Scan for the cell matching the given text and deliver its (X, Y) coordinate at center. 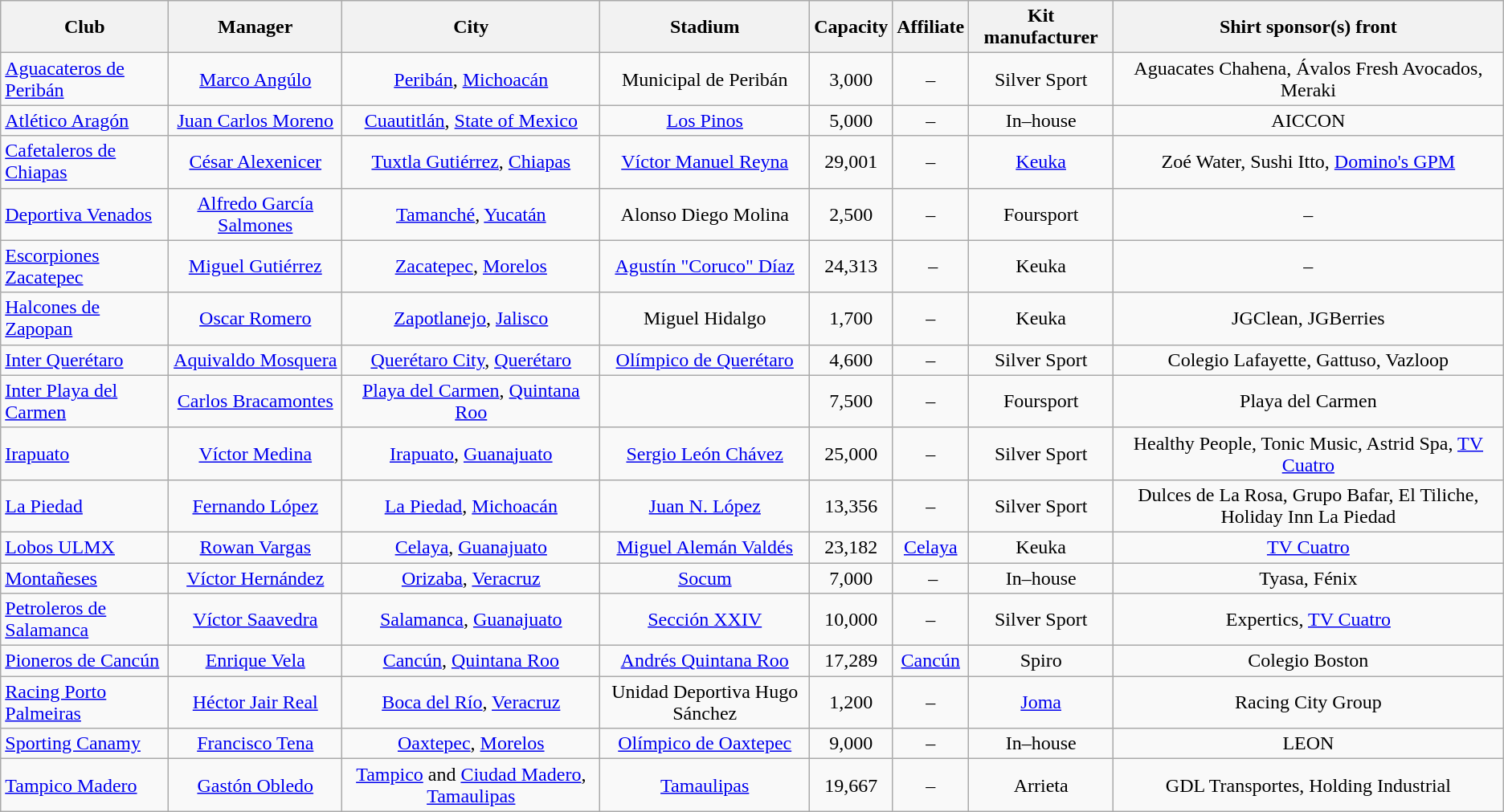
Zapotlanejo, Jalisco (471, 318)
Halcones de Zapopan (85, 318)
La Piedad (85, 506)
1,200 (852, 702)
Healthy People, Tonic Music, Astrid Spa, TV Cuatro (1308, 453)
JGClean, JGBerries (1308, 318)
Zoé Water, Sushi Itto, Domino's GPM (1308, 162)
Peribán, Michoacán (471, 79)
Querétaro City, Querétaro (471, 360)
Cafetaleros de Chiapas (85, 162)
Socum (705, 577)
Salamanca, Guanajuato (471, 620)
César Alexenicer (255, 162)
Andrés Quintana Roo (705, 661)
Miguel Alemán Valdés (705, 547)
Inter Querétaro (85, 360)
GDL Transportes, Holding Industrial (1308, 785)
Expertics, TV Cuatro (1308, 620)
25,000 (852, 453)
Celaya, Guanajuato (471, 547)
24,313 (852, 267)
Cancún, Quintana Roo (471, 661)
Tamaulipas (705, 785)
13,356 (852, 506)
Tuxtla Gutiérrez, Chiapas (471, 162)
23,182 (852, 547)
Juan N. López (705, 506)
Aguacateros de Peribán (85, 79)
Cuautitlán, State of Mexico (471, 120)
Municipal de Peribán (705, 79)
Miguel Hidalgo (705, 318)
Fernando López (255, 506)
Boca del Río, Veracruz (471, 702)
City (471, 27)
TV Cuatro (1308, 547)
Colegio Boston (1308, 661)
Unidad Deportiva Hugo Sánchez (705, 702)
Capacity (852, 27)
Tampico and Ciudad Madero, Tamaulipas (471, 785)
Los Pinos (705, 120)
5,000 (852, 120)
3,000 (852, 79)
Carlos Bracamontes (255, 402)
Oaxtepec, Morelos (471, 744)
Arrieta (1041, 785)
Petroleros de Salamanca (85, 620)
Tampico Madero (85, 785)
Zacatepec, Morelos (471, 267)
Dulces de La Rosa, Grupo Bafar, El Tiliche, Holiday Inn La Piedad (1308, 506)
Miguel Gutiérrez (255, 267)
9,000 (852, 744)
Pioneros de Cancún (85, 661)
Alonso Diego Molina (705, 214)
Rowan Vargas (255, 547)
Irapuato, Guanajuato (471, 453)
Alfredo García Salmones (255, 214)
Affiliate (930, 27)
Sección XXIV (705, 620)
Orizaba, Veracruz (471, 577)
17,289 (852, 661)
Racing Porto Palmeiras (85, 702)
Héctor Jair Real (255, 702)
Spiro (1041, 661)
7,000 (852, 577)
19,667 (852, 785)
Kit manufacturer (1041, 27)
29,001 (852, 162)
Sporting Canamy (85, 744)
Aquivaldo Mosquera (255, 360)
Marco Angúlo (255, 79)
Joma (1041, 702)
Celaya (930, 547)
Francisco Tena (255, 744)
LEON (1308, 744)
Olímpico de Oaxtepec (705, 744)
Tyasa, Fénix (1308, 577)
Víctor Hernández (255, 577)
Víctor Medina (255, 453)
Stadium (705, 27)
Sergio León Chávez (705, 453)
Shirt sponsor(s) front (1308, 27)
AICCON (1308, 120)
Aguacates Chahena, Ávalos Fresh Avocados, Meraki (1308, 79)
Racing City Group (1308, 702)
Víctor Saavedra (255, 620)
Enrique Vela (255, 661)
4,600 (852, 360)
Playa del Carmen (1308, 402)
Lobos ULMX (85, 547)
Playa del Carmen, Quintana Roo (471, 402)
Víctor Manuel Reyna (705, 162)
Cancún (930, 661)
Olímpico de Querétaro (705, 360)
Agustín "Coruco" Díaz (705, 267)
Manager (255, 27)
Oscar Romero (255, 318)
Inter Playa del Carmen (85, 402)
Colegio Lafayette, Gattuso, Vazloop (1308, 360)
Club (85, 27)
Irapuato (85, 453)
1,700 (852, 318)
Escorpiones Zacatepec (85, 267)
Atlético Aragón (85, 120)
Gastón Obledo (255, 785)
10,000 (852, 620)
Montañeses (85, 577)
7,500 (852, 402)
2,500 (852, 214)
Juan Carlos Moreno (255, 120)
La Piedad, Michoacán (471, 506)
Deportiva Venados (85, 214)
Tamanché, Yucatán (471, 214)
